Find where the given text appears and provide that cell's center as (X, Y) coordinate. 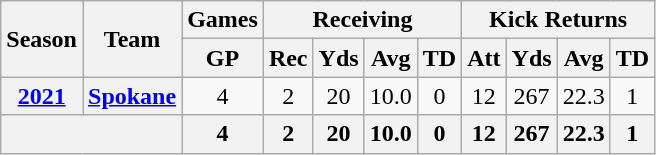
Spokane (132, 96)
Team (132, 39)
GP (223, 58)
Games (223, 20)
2021 (42, 96)
Rec (288, 58)
Season (42, 39)
Receiving (362, 20)
Att (484, 58)
Kick Returns (558, 20)
